Identify which cell holds the provided text, then report its [X, Y] central coordinate. 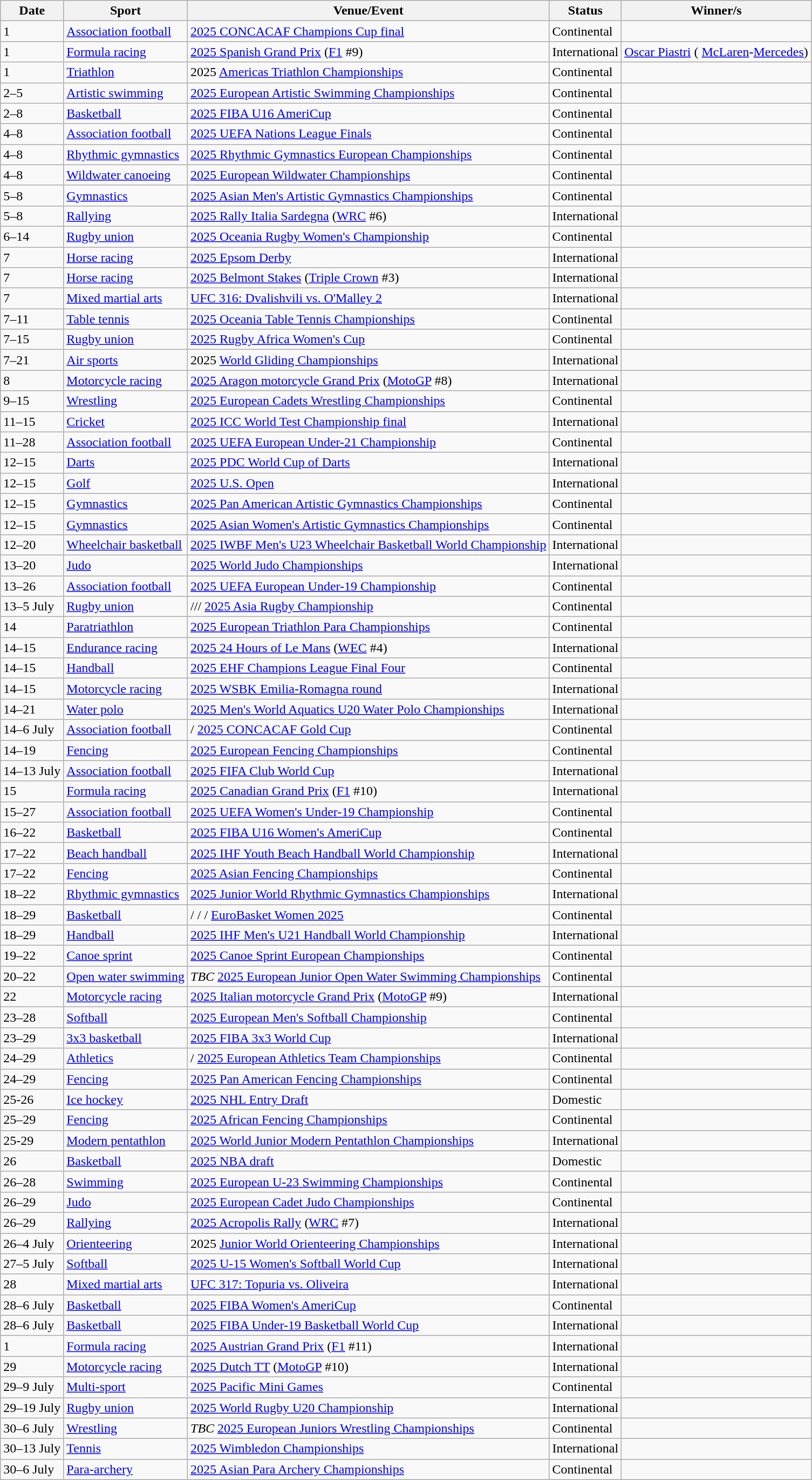
2025 Men's World Aquatics U20 Water Polo Championships [369, 709]
Wildwater canoeing [126, 175]
Darts [126, 463]
15–27 [32, 812]
Modern pentathlon [126, 1140]
2025 Oceania Rugby Women's Championship [369, 236]
6–14 [32, 236]
11–15 [32, 422]
Artistic swimming [126, 93]
2025 Asian Men's Artistic Gymnastics Championships [369, 195]
2025 FIBA U16 Women's AmeriCup [369, 832]
2025 UEFA European Under-21 Championship [369, 442]
2025 European Fencing Championships [369, 750]
2025 Italian motorcycle Grand Prix (MotoGP #9) [369, 997]
Golf [126, 483]
2025 Canadian Grand Prix (F1 #10) [369, 791]
7–15 [32, 340]
16–22 [32, 832]
2025 UEFA Nations League Finals [369, 134]
2025 NHL Entry Draft [369, 1099]
UFC 317: Topuria vs. Oliveira [369, 1285]
26–28 [32, 1182]
28 [32, 1285]
2025 Belmont Stakes (Triple Crown #3) [369, 278]
26 [32, 1161]
Status [585, 11]
15 [32, 791]
Paratriathlon [126, 627]
2025 Asian Fencing Championships [369, 873]
Water polo [126, 709]
2025 Epsom Derby [369, 257]
2025 WSBK Emilia-Romagna round [369, 689]
27–5 July [32, 1264]
Tennis [126, 1449]
2025 European Triathlon Para Championships [369, 627]
7–11 [32, 319]
14–13 July [32, 771]
2025 IWBF Men's U23 Wheelchair Basketball World Championship [369, 545]
2025 Aragon motorcycle Grand Prix (MotoGP #8) [369, 381]
Multi-sport [126, 1387]
3x3 basketball [126, 1038]
2025 FIBA Women's AmeriCup [369, 1305]
Endurance racing [126, 648]
Beach handball [126, 853]
Winner/s [717, 11]
2025 FIBA Under-19 Basketball World Cup [369, 1326]
2025 PDC World Cup of Darts [369, 463]
Table tennis [126, 319]
12–20 [32, 545]
2025 Canoe Sprint European Championships [369, 956]
2025 UEFA Women's Under-19 Championship [369, 812]
7–21 [32, 360]
/// 2025 Asia Rugby Championship [369, 607]
13–26 [32, 586]
14–6 July [32, 730]
2025 Junior World Rhythmic Gymnastics Championships [369, 894]
2025 Spanish Grand Prix (F1 #9) [369, 52]
2025 European Men's Softball Championship [369, 1017]
22 [32, 997]
2–8 [32, 113]
2025 World Junior Modern Pentathlon Championships [369, 1140]
2025 IHF Youth Beach Handball World Championship [369, 853]
Para-archery [126, 1469]
Venue/Event [369, 11]
2025 Dutch TT (MotoGP #10) [369, 1367]
/ 2025 European Athletics Team Championships [369, 1058]
13–20 [32, 565]
25-29 [32, 1140]
25–29 [32, 1120]
2025 Oceania Table Tennis Championships [369, 319]
14–21 [32, 709]
2025 CONCACAF Champions Cup final [369, 31]
23–29 [32, 1038]
2025 European Cadet Judo Championships [369, 1202]
29–19 July [32, 1408]
UFC 316: Dvalishvili vs. O'Malley 2 [369, 298]
2025 World Judo Championships [369, 565]
8 [32, 381]
2025 Austrian Grand Prix (F1 #11) [369, 1346]
2025 Rhythmic Gymnastics European Championships [369, 154]
2025 Asian Women's Artistic Gymnastics Championships [369, 524]
30–13 July [32, 1449]
2025 FIBA 3x3 World Cup [369, 1038]
Athletics [126, 1058]
2025 FIFA Club World Cup [369, 771]
2025 Junior World Orienteering Championships [369, 1243]
TBC 2025 European Junior Open Water Swimming Championships [369, 976]
2025 EHF Champions League Final Four [369, 668]
2025 World Rugby U20 Championship [369, 1408]
19–22 [32, 956]
2025 Rugby Africa Women's Cup [369, 340]
2025 NBA draft [369, 1161]
2025 U.S. Open [369, 483]
Air sports [126, 360]
29–9 July [32, 1387]
2025 Asian Para Archery Championships [369, 1469]
26–4 July [32, 1243]
11–28 [32, 442]
2025 FIBA U16 AmeriCup [369, 113]
2025 U-15 Women's Softball World Cup [369, 1264]
2025 European U-23 Swimming Championships [369, 1182]
Oscar Piastri ( McLaren-Mercedes) [717, 52]
/ / / EuroBasket Women 2025 [369, 915]
25-26 [32, 1099]
Ice hockey [126, 1099]
2025 UEFA European Under-19 Championship [369, 586]
14–19 [32, 750]
Wheelchair basketball [126, 545]
2025 World Gliding Championships [369, 360]
TBC 2025 European Juniors Wrestling Championships [369, 1428]
23–28 [32, 1017]
2025 European Cadets Wrestling Championships [369, 401]
2025 Rally Italia Sardegna (WRC #6) [369, 216]
2025 Wimbledon Championships [369, 1449]
2025 Acropolis Rally (WRC #7) [369, 1223]
20–22 [32, 976]
2–5 [32, 93]
2025 Americas Triathlon Championships [369, 72]
29 [32, 1367]
9–15 [32, 401]
Date [32, 11]
Sport [126, 11]
2025 Pan American Fencing Championships [369, 1079]
/ 2025 CONCACAF Gold Cup [369, 730]
Orienteering [126, 1243]
2025 Pacific Mini Games [369, 1387]
13–5 July [32, 607]
2025 European Wildwater Championships [369, 175]
Swimming [126, 1182]
Triathlon [126, 72]
Canoe sprint [126, 956]
2025 Pan American Artistic Gymnastics Championships [369, 504]
2025 24 Hours of Le Mans (WEC #4) [369, 648]
18–22 [32, 894]
2025 European Artistic Swimming Championships [369, 93]
Open water swimming [126, 976]
Cricket [126, 422]
2025 African Fencing Championships [369, 1120]
14 [32, 627]
2025 IHF Men's U21 Handball World Championship [369, 935]
2025 ICC World Test Championship final [369, 422]
